Scan for the cell matching the given text and deliver its [X, Y] coordinate at center. 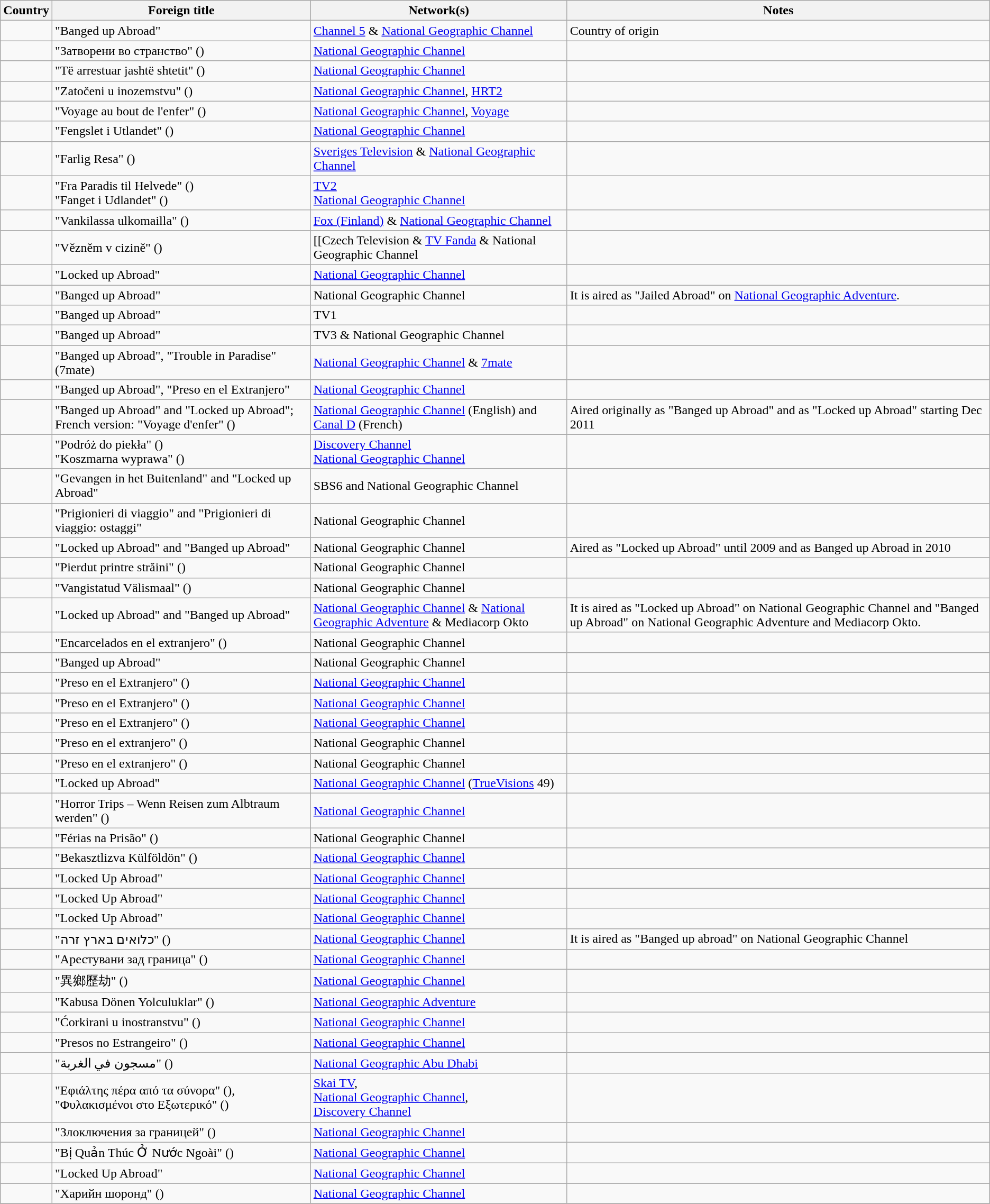
"Banged up Abroad", "Preso en el Extranjero" [181, 390]
TV1 [439, 315]
"Vězněm v cizině" () [181, 248]
National Geographic Abu Dhabi [439, 1063]
National Geographic Channel (TrueVisions 49) [439, 783]
TV3 & National Geographic Channel [439, 335]
"Харийн шоронд" () [181, 1193]
"Vangistatud Välismaal" () [181, 588]
Fox (Finland) & National Geographic Channel [439, 220]
National Geographic Channel & National Geographic Adventure & Mediacorp Okto [439, 615]
"Voyage au bout de l'enfer" () [181, 111]
Aired as "Locked up Abroad" until 2009 and as Banged up Abroad in 2010 [778, 548]
It is aired as "Jailed Abroad" on National Geographic Adventure. [778, 295]
National Geographic Adventure [439, 1002]
Network(s) [439, 11]
National Geographic Channel & 7mate [439, 363]
"Затворени во странство" () [181, 51]
"Bị Quản Thúc Ở Nước Ngoài" () [181, 1153]
"Horror Trips – Wenn Reisen zum Albtraum werden" () [181, 810]
"Banged up Abroad", "Trouble in Paradise" (7mate) [181, 363]
Notes [778, 11]
"Злоключения за границей" () [181, 1132]
Aired originally as "Banged up Abroad" and as "Locked up Abroad" starting Dec 2011 [778, 417]
National Geographic Channel, Voyage [439, 111]
"Presos no Estrangeiro" () [181, 1043]
"Férias na Prisão" () [181, 838]
"Banged up Abroad" and "Locked up Abroad"; French version: "Voyage d'enfer" () [181, 417]
Foreign title [181, 11]
"Encarcelados en el extranjero" () [181, 642]
Country [26, 11]
Skai TV, National Geographic Channel, Discovery Channel [439, 1098]
National Geographic Channel, HRT2 [439, 91]
Channel 5 & National Geographic Channel [439, 31]
"Ćorkirani u inostranstvu" () [181, 1022]
"כלואים בארץ זרה" () [181, 939]
"Zatočeni u inozemstvu" () [181, 91]
"Bekasztlizva Külföldön" () [181, 858]
"Kabusa Dönen Yolculuklar" () [181, 1002]
"Fengslet i Utlandet" () [181, 131]
TV2National Geographic Channel [439, 193]
"Podróż do piekła" ()"Koszmarna wyprawa" () [181, 452]
"Εφιάλτης πέρα από τα σύνορα" (), "Φυλακισμένοι στο Εξωτερικό" () [181, 1098]
Sveriges Television & National Geographic Channel [439, 159]
"Pierdut printre străini" () [181, 568]
"Të arrestuar jashtë shtetit" () [181, 71]
Discovery ChannelNational Geographic Channel [439, 452]
It is aired as "Locked up Abroad" on National Geographic Channel and "Banged up Abroad" on National Geographic Adventure and Mediacorp Okto. [778, 615]
"Fra Paradis til Helvede" ()"Fanget i Udlandet" () [181, 193]
[[Czech Television & TV Fanda & National Geographic Channel [439, 248]
"Арестувани зад граница" () [181, 960]
"Farlig Resa" () [181, 159]
Country of origin [778, 31]
National Geographic Channel (English) and Canal D (French) [439, 417]
SBS6 and National Geographic Channel [439, 486]
"مسجون في الغربة" () [181, 1063]
"Gevangen in het Buitenland" and "Locked up Abroad" [181, 486]
"Prigionieri di viaggio" and "Prigionieri di viaggio: ostaggi" [181, 521]
It is aired as "Banged up abroad" on National Geographic Channel [778, 939]
"Vankilassa ulkomailla" () [181, 220]
"異鄉歷劫" () [181, 981]
